Output the (x, y) coordinate of the center of the cell containing the given text.  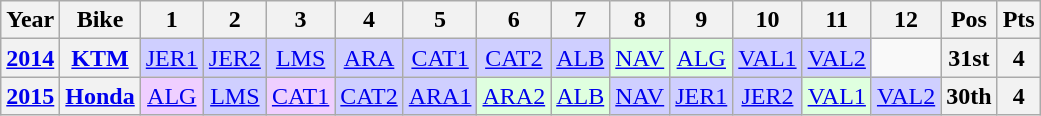
31st (969, 58)
7 (580, 20)
2014 (30, 58)
ARA1 (440, 96)
3 (300, 20)
Pts (1018, 20)
KTM (100, 58)
2015 (30, 96)
Honda (100, 96)
1 (172, 20)
11 (836, 20)
6 (514, 20)
Pos (969, 20)
12 (906, 20)
ARA2 (514, 96)
8 (640, 20)
5 (440, 20)
30th (969, 96)
ARA (369, 58)
Year (30, 20)
10 (768, 20)
Bike (100, 20)
9 (702, 20)
2 (234, 20)
